Scan for the cell matching the given text and deliver its (X, Y) coordinate at center. 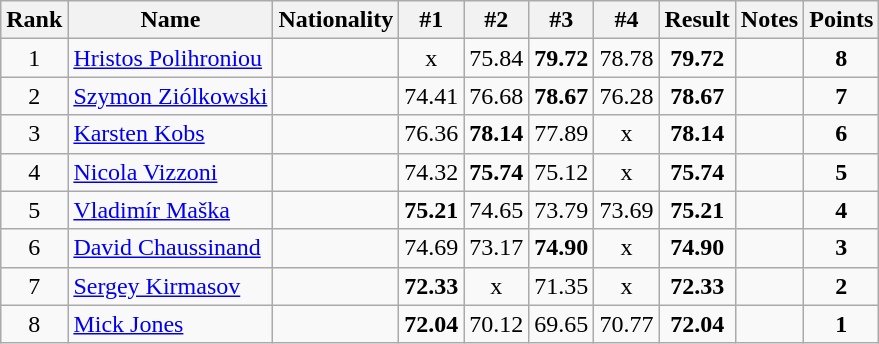
Vladimír Maška (170, 210)
#2 (496, 20)
69.65 (562, 324)
73.79 (562, 210)
#1 (432, 20)
78.78 (626, 58)
Karsten Kobs (170, 134)
#4 (626, 20)
76.28 (626, 96)
Szymon Ziólkowski (170, 96)
71.35 (562, 286)
74.65 (496, 210)
70.77 (626, 324)
Sergey Kirmasov (170, 286)
75.12 (562, 172)
David Chaussinand (170, 248)
Rank (34, 20)
Name (170, 20)
73.17 (496, 248)
Notes (769, 20)
74.41 (432, 96)
Mick Jones (170, 324)
76.68 (496, 96)
#3 (562, 20)
74.32 (432, 172)
77.89 (562, 134)
74.69 (432, 248)
76.36 (432, 134)
Hristos Polihroniou (170, 58)
Points (842, 20)
73.69 (626, 210)
70.12 (496, 324)
75.84 (496, 58)
Nationality (336, 20)
Nicola Vizzoni (170, 172)
Result (697, 20)
